Locate the cell with the specified text and output its (X, Y) center coordinate. 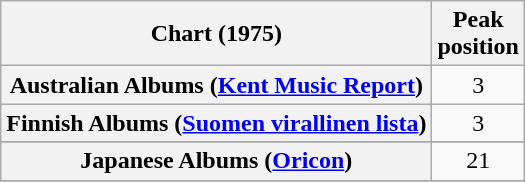
Japanese Albums (Oricon) (216, 161)
Peakposition (478, 34)
Australian Albums (Kent Music Report) (216, 85)
21 (478, 161)
Chart (1975) (216, 34)
Finnish Albums (Suomen virallinen lista) (216, 123)
